Return (X, Y) of the center of cell containing provided text 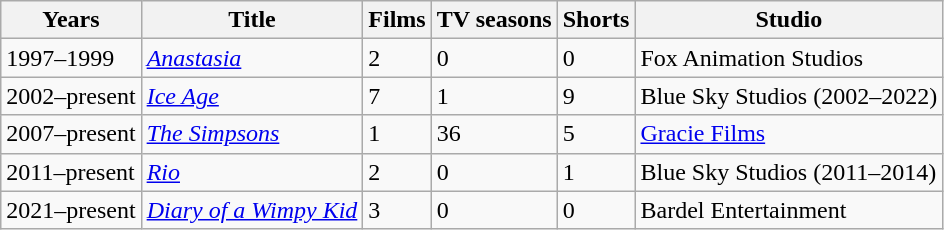
Films (397, 20)
2002–present (71, 96)
Blue Sky Studios (2002–2022) (789, 96)
Blue Sky Studios (2011–2014) (789, 172)
Diary of a Wimpy Kid (252, 210)
9 (596, 96)
Title (252, 20)
36 (494, 134)
Shorts (596, 20)
Studio (789, 20)
2007–present (71, 134)
Rio (252, 172)
TV seasons (494, 20)
3 (397, 210)
Fox Animation Studios (789, 58)
2011–present (71, 172)
7 (397, 96)
Anastasia (252, 58)
The Simpsons (252, 134)
5 (596, 134)
2021–present (71, 210)
Ice Age (252, 96)
Bardel Entertainment (789, 210)
Years (71, 20)
1997–1999 (71, 58)
Gracie Films (789, 134)
